Extract the (X, Y) coordinate from the center of the cell holding the provided text.  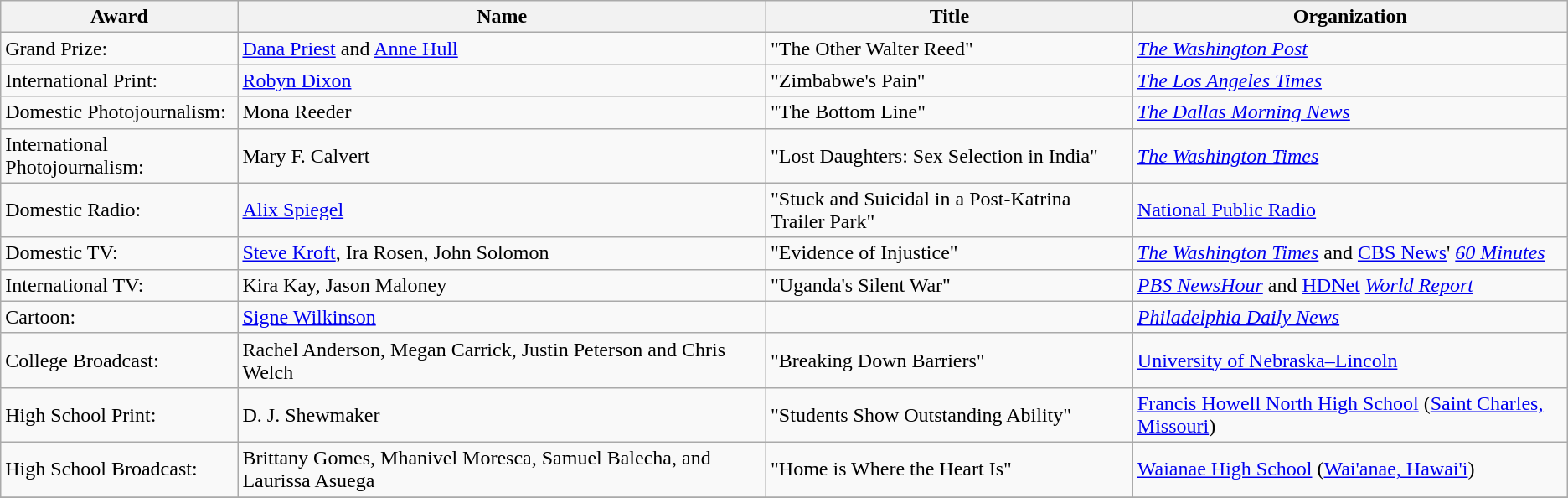
International TV: (119, 285)
"Home is Where the Heart Is" (950, 469)
Domestic Radio: (119, 210)
The Washington Post (1350, 49)
Title (950, 17)
Domestic Photojournalism: (119, 112)
Steve Kroft, Ira Rosen, John Solomon (503, 253)
The Washington Times (1350, 156)
Robyn Dixon (503, 80)
High School Broadcast: (119, 469)
D. J. Shewmaker (503, 414)
Mona Reeder (503, 112)
"Breaking Down Barriers" (950, 361)
Waianae High School (Wai'anae, Hawai'i) (1350, 469)
Philadelphia Daily News (1350, 317)
National Public Radio (1350, 210)
Cartoon: (119, 317)
"The Bottom Line" (950, 112)
Brittany Gomes, Mhanivel Moresca, Samuel Balecha, and Laurissa Asuega (503, 469)
"Zimbabwe's Pain" (950, 80)
Name (503, 17)
The Dallas Morning News (1350, 112)
Grand Prize: (119, 49)
"Students Show Outstanding Ability" (950, 414)
College Broadcast: (119, 361)
Award (119, 17)
Domestic TV: (119, 253)
Mary F. Calvert (503, 156)
PBS NewsHour and HDNet World Report (1350, 285)
Organization (1350, 17)
"Stuck and Suicidal in a Post-Katrina Trailer Park" (950, 210)
International Photojournalism: (119, 156)
"Uganda's Silent War" (950, 285)
University of Nebraska–Lincoln (1350, 361)
High School Print: (119, 414)
Signe Wilkinson (503, 317)
Alix Spiegel (503, 210)
Francis Howell North High School (Saint Charles, Missouri) (1350, 414)
International Print: (119, 80)
"Evidence of Injustice" (950, 253)
"Lost Daughters: Sex Selection in India" (950, 156)
The Los Angeles Times (1350, 80)
Rachel Anderson, Megan Carrick, Justin Peterson and Chris Welch (503, 361)
"The Other Walter Reed" (950, 49)
The Washington Times and CBS News' 60 Minutes (1350, 253)
Kira Kay, Jason Maloney (503, 285)
Dana Priest and Anne Hull (503, 49)
